Return the (x, y) coordinate for the center point of the cell that contains the specified text.  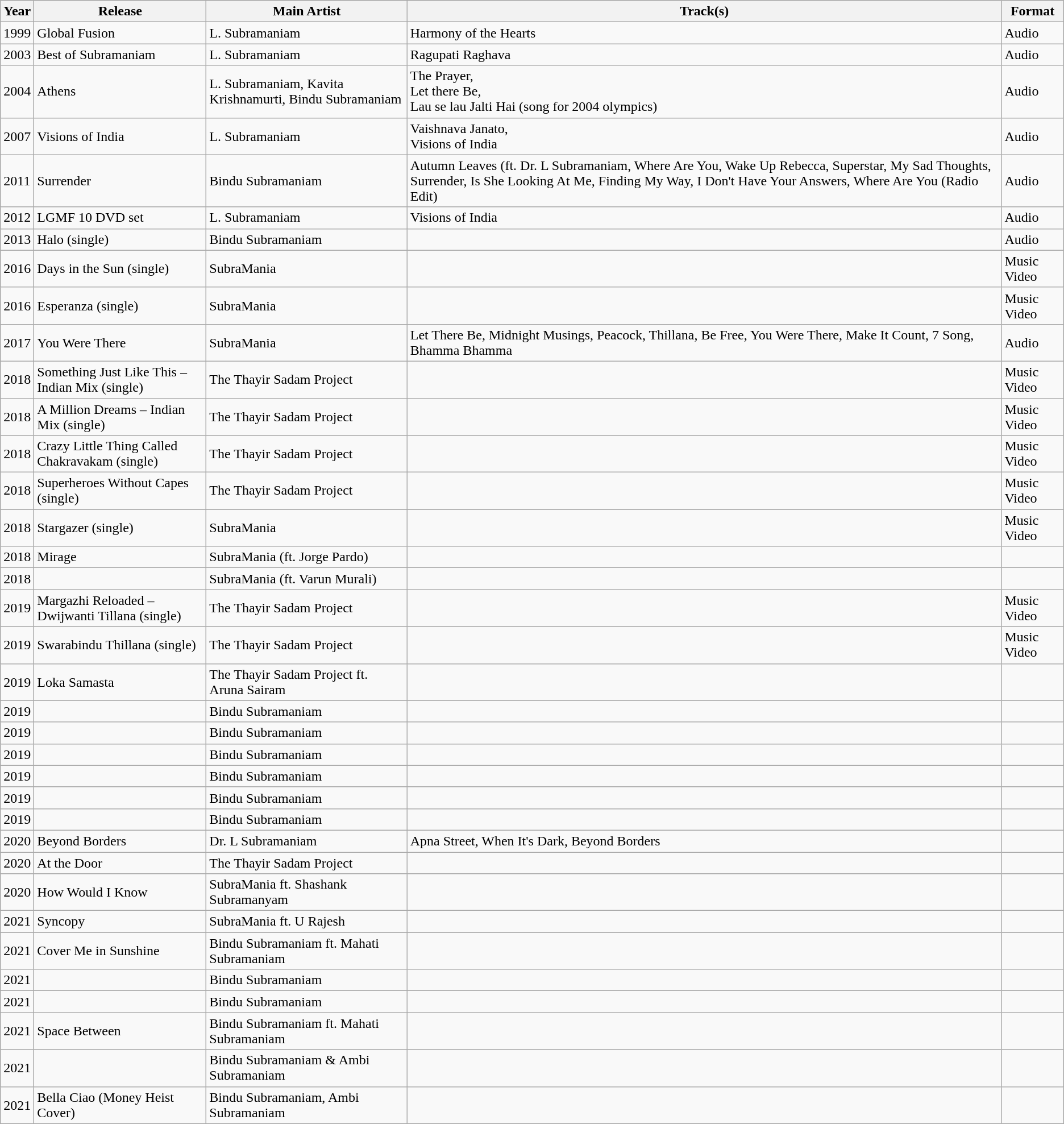
Track(s) (704, 11)
2007 (17, 136)
2004 (17, 92)
2013 (17, 239)
Harmony of the Hearts (704, 33)
Syncopy (120, 922)
A Million Dreams – Indian Mix (single) (120, 416)
How Would I Know (120, 893)
Bella Ciao (Money Heist Cover) (120, 1105)
SubraMania ft. Shashank Subramanyam (307, 893)
Format (1032, 11)
Bindu Subramaniam, Ambi Subramaniam (307, 1105)
Margazhi Reloaded – Dwijwanti Tillana (single) (120, 608)
The Thayir Sadam Project ft. Aruna Sairam (307, 682)
Swarabindu Thillana (single) (120, 645)
Surrender (120, 181)
Stargazer (single) (120, 528)
2017 (17, 342)
Athens (120, 92)
Year (17, 11)
Space Between (120, 1031)
Cover Me in Sunshine (120, 951)
Beyond Borders (120, 841)
Bindu Subramaniam & Ambi Subramaniam (307, 1068)
2012 (17, 218)
You Were There (120, 342)
Apna Street, When It's Dark, Beyond Borders (704, 841)
2003 (17, 55)
SubraMania (ft. Varun Murali) (307, 579)
1999 (17, 33)
LGMF 10 DVD set (120, 218)
The Prayer,Let there Be,Lau se lau Jalti Hai (song for 2004 olympics) (704, 92)
Superheroes Without Capes (single) (120, 491)
Main Artist (307, 11)
L. Subramaniam, Kavita Krishnamurti, Bindu Subramaniam (307, 92)
Something Just Like This – Indian Mix (single) (120, 380)
Ragupati Raghava (704, 55)
SubraMania ft. U Rajesh (307, 922)
Vaishnava Janato,Visions of India (704, 136)
Esperanza (single) (120, 306)
Dr. L Subramaniam (307, 841)
Release (120, 11)
Days in the Sun (single) (120, 268)
Global Fusion (120, 33)
Crazy Little Thing Called Chakravakam (single) (120, 454)
SubraMania (ft. Jorge Pardo) (307, 557)
Loka Samasta (120, 682)
Let There Be, Midnight Musings, Peacock, Thillana, Be Free, You Were There, Make It Count, 7 Song, Bhamma Bhamma (704, 342)
At the Door (120, 862)
Mirage (120, 557)
Halo (single) (120, 239)
2011 (17, 181)
Best of Subramaniam (120, 55)
